Find where the given text appears and provide that cell's center as [X, Y] coordinate. 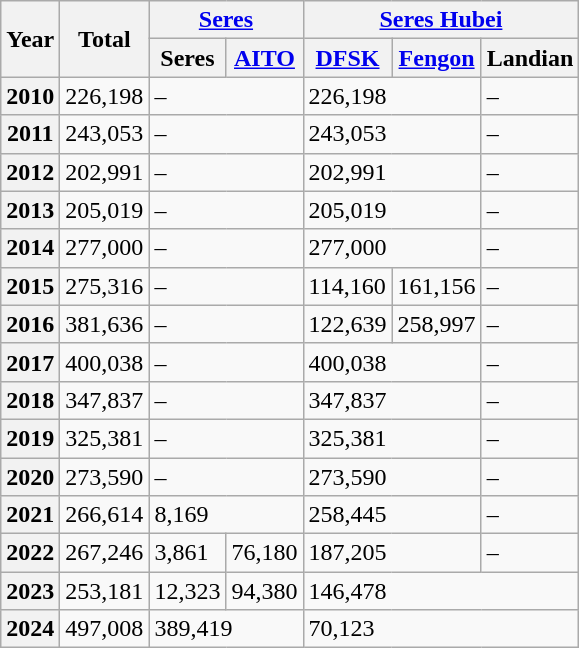
2014 [30, 248]
2024 [30, 629]
Year [30, 39]
2022 [30, 553]
2011 [30, 134]
2010 [30, 96]
Seres Hubei [441, 20]
76,180 [264, 553]
2012 [30, 172]
497,008 [104, 629]
2017 [30, 362]
2019 [30, 438]
94,380 [264, 591]
389,419 [226, 629]
258,445 [392, 515]
Total [104, 39]
2021 [30, 515]
2023 [30, 591]
AITO [264, 58]
381,636 [104, 324]
258,997 [436, 324]
122,639 [348, 324]
Fengon [436, 58]
DFSK [348, 58]
266,614 [104, 515]
2016 [30, 324]
275,316 [104, 286]
8,169 [226, 515]
2018 [30, 400]
Landian [530, 58]
267,246 [104, 553]
2020 [30, 477]
3,861 [188, 553]
114,160 [348, 286]
253,181 [104, 591]
161,156 [436, 286]
146,478 [441, 591]
12,323 [188, 591]
187,205 [392, 553]
2013 [30, 210]
70,123 [441, 629]
2015 [30, 286]
